Scan for the cell matching the given text and deliver its (x, y) coordinate at center. 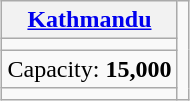
Capacity: 15,000 (90, 69)
Kathmandu (90, 20)
